Locate the cell with the specified text and output its (x, y) center coordinate. 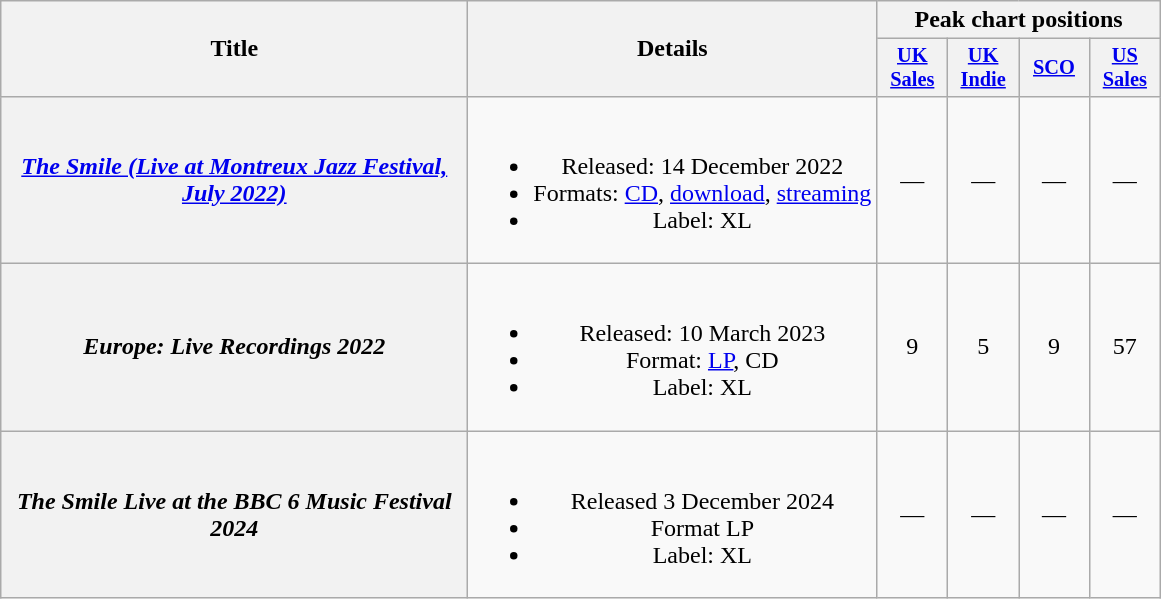
5 (984, 348)
Title (234, 49)
UKSales (912, 68)
57 (1124, 348)
The Smile Live at the BBC 6 Music Festival 2024 (234, 514)
USSales (1124, 68)
Peak chart positions (1018, 20)
Released 3 December 2024Format LPLabel: XL (672, 514)
The Smile (Live at Montreux Jazz Festival, July 2022) (234, 180)
UKIndie (984, 68)
Europe: Live Recordings 2022 (234, 348)
SCO (1054, 68)
Released: 10 March 2023Format: LP, CDLabel: XL (672, 348)
Details (672, 49)
Released: 14 December 2022Formats: CD, download, streamingLabel: XL (672, 180)
